For the text-containing cell, return its midpoint in [x, y] coordinate format. 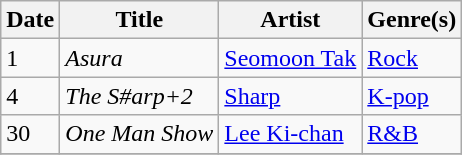
Genre(s) [412, 20]
Sharp [290, 96]
Lee Ki-chan [290, 134]
Rock [412, 58]
Date [30, 20]
4 [30, 96]
K-pop [412, 96]
1 [30, 58]
Seomoon Tak [290, 58]
Title [140, 20]
The S#arp+2 [140, 96]
Asura [140, 58]
R&B [412, 134]
One Man Show [140, 134]
30 [30, 134]
Artist [290, 20]
